Output the [X, Y] coordinate of the center of the cell containing the given text.  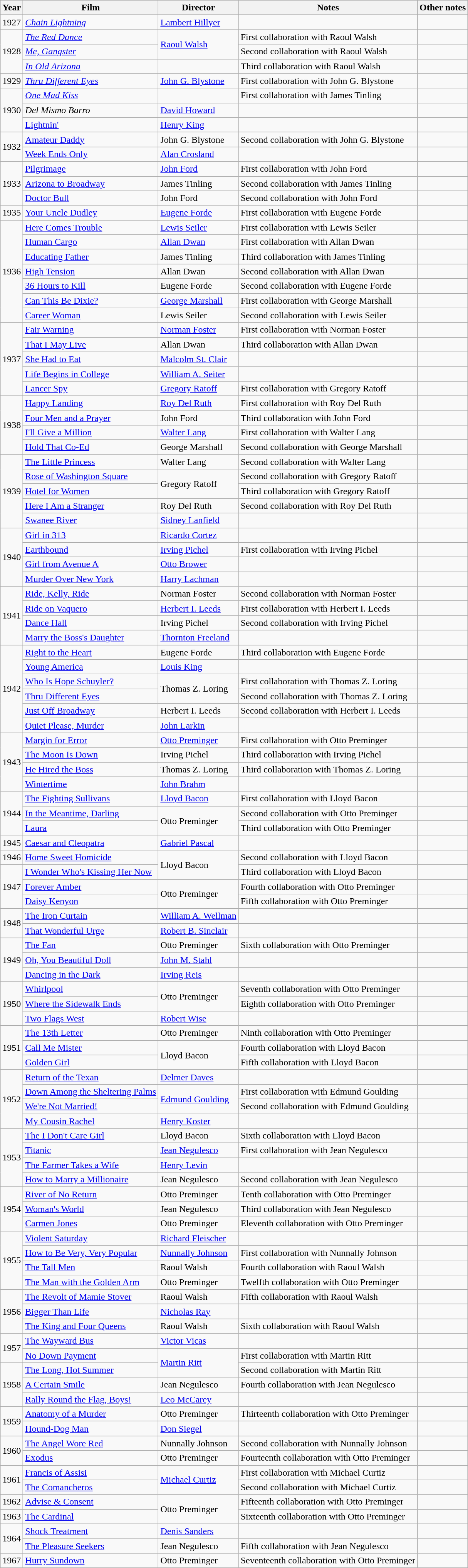
Hold That Co-Ed [91, 447]
Gabriel Pascal [198, 843]
Second collaboration with Otto Preminger [328, 813]
1932 [12, 147]
Week Ends Only [91, 154]
Fair Warning [91, 330]
Third collaboration with James Tinling [328, 257]
Caesar and Cleopatra [91, 843]
Robert Wise [198, 1018]
Second collaboration with Roy Del Ruth [328, 506]
Lancer Spy [91, 388]
First collaboration with Herbert I. Leeds [328, 608]
1948 [12, 923]
Second collaboration with George Marshall [328, 447]
Second collaboration with Lewis Seiler [328, 315]
Twelfth collaboration with Otto Preminger [328, 1282]
1928 [12, 52]
Swanee River [91, 520]
Wintertime [91, 784]
First collaboration with Norman Foster [328, 330]
Doctor Bull [91, 198]
1941 [12, 615]
Four Men and a Prayer [91, 418]
Director [198, 8]
First collaboration with Michael Curtiz [328, 1473]
First collaboration with Lloyd Bacon [328, 799]
1967 [12, 1560]
1940 [12, 557]
The King and Four Queens [91, 1326]
Otto Brower [198, 564]
In Old Arizona [91, 66]
Fourth collaboration with Jean Negulesco [328, 1385]
Sixth collaboration with Lloyd Bacon [328, 1136]
1936 [12, 271]
First collaboration with Gregory Ratoff [328, 388]
Ride, Kelly, Ride [91, 593]
Second collaboration with John Ford [328, 198]
Woman's World [91, 1209]
First collaboration with Lewis Seiler [328, 227]
Michael Curtiz [198, 1480]
1947 [12, 886]
The I Don't Care Girl [91, 1136]
1942 [12, 689]
Second collaboration with John G. Blystone [328, 139]
1962 [12, 1502]
Third collaboration with Thomas Z. Loring [328, 769]
Film [91, 8]
The Tall Men [91, 1267]
Murder Over New York [91, 579]
1955 [12, 1260]
First collaboration with Raoul Walsh [328, 37]
Denis Sanders [198, 1531]
Career Woman [91, 315]
Ninth collaboration with Otto Preminger [328, 1033]
Me, Gangster [91, 52]
Other notes [443, 8]
The Little Princess [91, 462]
1935 [12, 213]
1944 [12, 813]
1945 [12, 843]
Del Mismo Barro [91, 110]
Sidney Lanfield [198, 520]
John M. Stahl [198, 960]
First collaboration with Otto Preminger [328, 740]
Fourteenth collaboration with Otto Preminger [328, 1458]
Second collaboration with Eugene Forde [328, 286]
1946 [12, 857]
Harry Lachman [198, 579]
Daisy Kenyon [91, 901]
Second collaboration with Irving Pichel [328, 623]
Irving Reis [198, 975]
Second collaboration with Martin Ritt [328, 1370]
First collaboration with Thomas Z. Loring [328, 682]
1930 [12, 110]
Anatomy of a Murder [91, 1414]
1943 [12, 762]
Rose of Washington Square [91, 476]
Henry Koster [198, 1121]
Richard Fleischer [198, 1238]
My Cousin Rachel [91, 1121]
Life Begins in College [91, 374]
Girl in 313 [91, 535]
Where the Sidewalk Ends [91, 1004]
Robert B. Sinclair [198, 931]
Seventh collaboration with Otto Preminger [328, 989]
Second collaboration with Edmund Goulding [328, 1106]
High Tension [91, 271]
One Mad Kiss [91, 95]
1949 [12, 960]
River of No Return [91, 1194]
Amateur Daddy [91, 139]
The Cardinal [91, 1516]
Fifth collaboration with Otto Preminger [328, 901]
The Fighting Sullivans [91, 799]
Eighth collaboration with Otto Preminger [328, 1004]
Right to the Heart [91, 652]
First collaboration with George Marshall [328, 301]
Second collaboration with Michael Curtiz [328, 1487]
Third collaboration with Lloyd Bacon [328, 872]
William A. Seiter [198, 374]
The Comancheros [91, 1487]
Titanic [91, 1150]
Third collaboration with Otto Preminger [328, 828]
The Moon Is Down [91, 755]
1963 [12, 1516]
Third collaboration with Raoul Walsh [328, 66]
Here I Am a Stranger [91, 506]
Third collaboration with Irving Pichel [328, 755]
The Iron Curtain [91, 916]
1953 [12, 1158]
1929 [12, 81]
First collaboration with Allan Dwan [328, 242]
1927 [12, 22]
First collaboration with Irving Pichel [328, 550]
Hotel for Women [91, 491]
The Angel Wore Red [91, 1443]
Fourth collaboration with Lloyd Bacon [328, 1048]
Whirlpool [91, 989]
How to Be Very, Very Popular [91, 1253]
Fifteenth collaboration with Otto Preminger [328, 1502]
1938 [12, 425]
First collaboration with John G. Blystone [328, 81]
Second collaboration with Nunnally Johnson [328, 1443]
First collaboration with James Tinling [328, 95]
John Larkin [198, 725]
The Man with the Golden Arm [91, 1282]
Rally Round the Flag, Boys! [91, 1399]
Lambert Hillyer [198, 22]
A Certain Smile [91, 1385]
1950 [12, 1004]
Second collaboration with Jean Negulesco [328, 1180]
The Long, Hot Summer [91, 1370]
Martin Ritt [198, 1362]
Chain Lightning [91, 22]
Hound-Dog Man [91, 1429]
The Revolt of Mamie Stover [91, 1297]
1964 [12, 1538]
Fourth collaboration with Raoul Walsh [328, 1267]
1933 [12, 183]
1959 [12, 1421]
Year [12, 8]
Delmer Daves [198, 1077]
The Pleasure Seekers [91, 1546]
Pilgrimage [91, 169]
Third collaboration with Jean Negulesco [328, 1209]
Second collaboration with James Tinling [328, 184]
1958 [12, 1385]
We're Not Married! [91, 1106]
Human Cargo [91, 242]
How to Marry a Millionaire [91, 1180]
1954 [12, 1209]
Advise & Consent [91, 1502]
Louis King [198, 667]
Return of the Texan [91, 1077]
Eleventh collaboration with Otto Preminger [328, 1224]
Carmen Jones [91, 1224]
Fourth collaboration with Otto Preminger [328, 886]
Arizona to Broadway [91, 184]
Edmund Goulding [198, 1099]
The Farmer Takes a Wife [91, 1165]
Notes [328, 8]
1937 [12, 359]
Thornton Freeland [198, 637]
Second collaboration with Raoul Walsh [328, 52]
Young America [91, 667]
Your Uncle Dudley [91, 213]
Lightnin' [91, 125]
First collaboration with Jean Negulesco [328, 1150]
Thirteenth collaboration with Otto Preminger [328, 1414]
Here Comes Trouble [91, 227]
First collaboration with Martin Ritt [328, 1355]
1951 [12, 1048]
First collaboration with Eugene Forde [328, 213]
1960 [12, 1451]
Second collaboration with Gregory Ratoff [328, 476]
Two Flags West [91, 1018]
Just Off Broadway [91, 711]
Second collaboration with Walter Lang [328, 462]
Dance Hall [91, 623]
Hurry Sundown [91, 1560]
Alan Crosland [198, 154]
Margin for Error [91, 740]
Call Me Mister [91, 1048]
Tenth collaboration with Otto Preminger [328, 1194]
First collaboration with John Ford [328, 169]
Fifth collaboration with Raoul Walsh [328, 1297]
Golden Girl [91, 1062]
First collaboration with Roy Del Ruth [328, 403]
Sixth collaboration with Otto Preminger [328, 945]
Second collaboration with Herbert I. Leeds [328, 711]
Nicholas Ray [198, 1311]
Dancing in the Dark [91, 975]
Third collaboration with John Ford [328, 418]
Third collaboration with Eugene Forde [328, 652]
William A. Wellman [198, 916]
Don Siegel [198, 1429]
David Howard [198, 110]
Second collaboration with Norman Foster [328, 593]
Victor Vicas [198, 1341]
Girl from Avenue A [91, 564]
Henry King [198, 125]
Shock Treatment [91, 1531]
Home Sweet Homicide [91, 857]
No Down Payment [91, 1355]
Violent Saturday [91, 1238]
I Wonder Who's Kissing Her Now [91, 872]
Second collaboration with Lloyd Bacon [328, 857]
Quiet Please, Murder [91, 725]
Third collaboration with Gregory Ratoff [328, 491]
I'll Give a Million [91, 433]
Happy Landing [91, 403]
Fifth collaboration with Lloyd Bacon [328, 1062]
1961 [12, 1480]
First collaboration with Edmund Goulding [328, 1092]
Forever Amber [91, 886]
1957 [12, 1348]
Ride on Vaquero [91, 608]
Oh, You Beautiful Doll [91, 960]
First collaboration with Nunnally Johnson [328, 1253]
Seventeenth collaboration with Otto Preminger [328, 1560]
Malcolm St. Clair [198, 359]
Second collaboration with Thomas Z. Loring [328, 696]
He Hired the Boss [91, 769]
1952 [12, 1099]
Can This Be Dixie? [91, 301]
1956 [12, 1311]
John Brahm [198, 784]
That Wonderful Urge [91, 931]
Earthbound [91, 550]
Laura [91, 828]
Sixteenth collaboration with Otto Preminger [328, 1516]
Down Among the Sheltering Palms [91, 1092]
That I May Live [91, 344]
The 13th Letter [91, 1033]
Third collaboration with Allan Dwan [328, 344]
Leo McCarey [198, 1399]
Fifth collaboration with Jean Negulesco [328, 1546]
Sixth collaboration with Raoul Walsh [328, 1326]
36 Hours to Kill [91, 286]
Second collaboration with Allan Dwan [328, 271]
She Had to Eat [91, 359]
Bigger Than Life [91, 1311]
Ricardo Cortez [198, 535]
Who Is Hope Schuyler? [91, 682]
Henry Levin [198, 1165]
1939 [12, 491]
First collaboration with Walter Lang [328, 433]
Exodus [91, 1458]
The Fan [91, 945]
Marry the Boss's Daughter [91, 637]
The Wayward Bus [91, 1341]
The Red Dance [91, 37]
Educating Father [91, 257]
In the Meantime, Darling [91, 813]
Francis of Assisi [91, 1473]
